Locate the cell with the specified text and output its [X, Y] center coordinate. 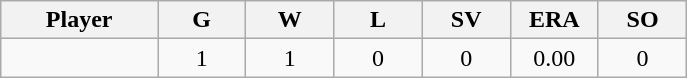
G [202, 20]
L [378, 20]
ERA [554, 20]
SO [642, 20]
Player [80, 20]
W [290, 20]
0.00 [554, 58]
SV [466, 20]
